Return [X, Y] of the center of cell containing provided text 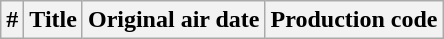
Production code [354, 20]
# [12, 20]
Title [54, 20]
Original air date [174, 20]
